Capture the cell that displays the provided text and extract its (X, Y) central coordinate. 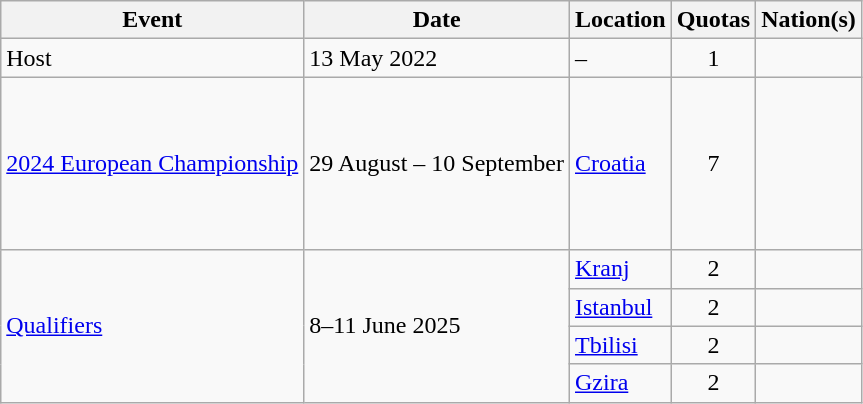
Event (152, 20)
Nation(s) (809, 20)
Istanbul (620, 307)
2024 European Championship (152, 164)
Location (620, 20)
Tbilisi (620, 345)
1 (713, 58)
13 May 2022 (437, 58)
Gzira (620, 383)
Qualifiers (152, 326)
Quotas (713, 20)
Croatia (620, 164)
– (620, 58)
8–11 June 2025 (437, 326)
7 (713, 164)
29 August – 10 September (437, 164)
Kranj (620, 269)
Date (437, 20)
Host (152, 58)
